For the text-containing cell, return its midpoint in (x, y) coordinate format. 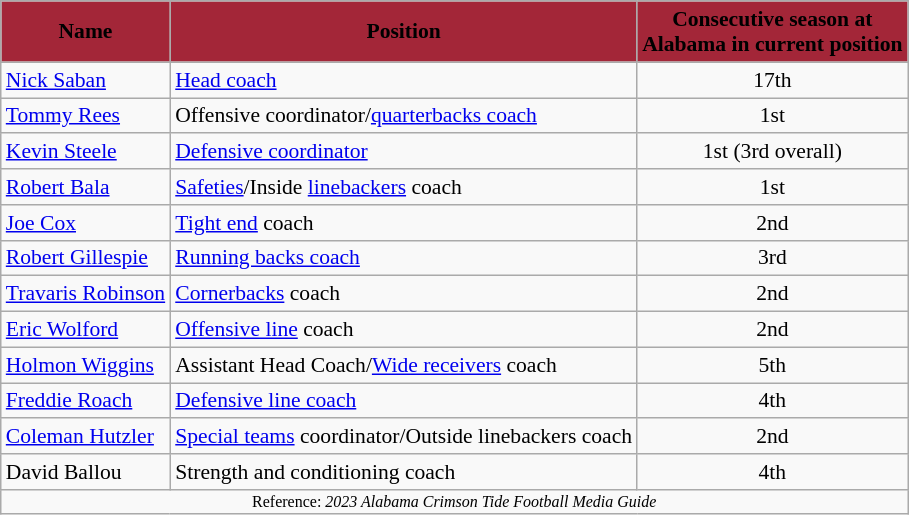
Safeties/Inside linebackers coach (404, 187)
Travaris Robinson (86, 294)
Running backs coach (404, 258)
Nick Saban (86, 80)
Consecutive season atAlabama in current position (772, 32)
Tight end coach (404, 223)
Holmon Wiggins (86, 365)
Eric Wolford (86, 330)
Name (86, 32)
Defensive coordinator (404, 152)
Tommy Rees (86, 116)
Kevin Steele (86, 152)
Strength and conditioning coach (404, 472)
Freddie Roach (86, 401)
Offensive coordinator/quarterbacks coach (404, 116)
Defensive line coach (404, 401)
Offensive line coach (404, 330)
Assistant Head Coach/Wide receivers coach (404, 365)
Position (404, 32)
3rd (772, 258)
Joe Cox (86, 223)
Robert Bala (86, 187)
Reference: 2023 Alabama Crimson Tide Football Media Guide (454, 502)
Head coach (404, 80)
Cornerbacks coach (404, 294)
Robert Gillespie (86, 258)
Coleman Hutzler (86, 437)
1st (3rd overall) (772, 152)
David Ballou (86, 472)
17th (772, 80)
Special teams coordinator/Outside linebackers coach (404, 437)
5th (772, 365)
